From the cell containing the given text, extract its center point as (X, Y) coordinate. 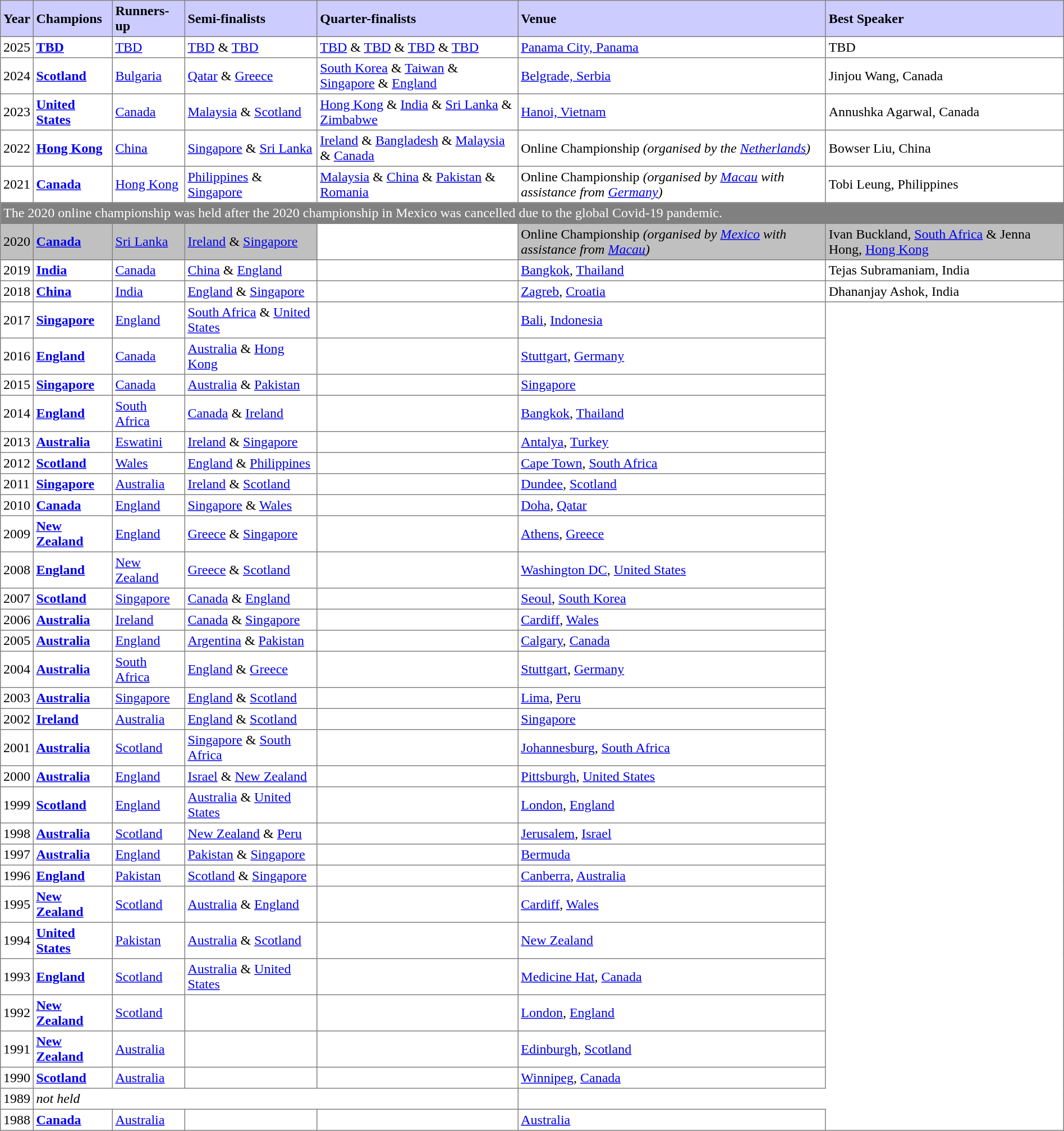
Sri Lanka (148, 241)
New Zealand & Peru (251, 834)
Canada & Singapore (251, 620)
Canberra, Australia (672, 876)
2000 (17, 776)
Ireland & Scotland (251, 484)
Semi-finalists (251, 19)
Edinburgh, Scotland (672, 1049)
Dundee, Scotland (672, 484)
England & Philippines (251, 463)
2013 (17, 442)
2020 (17, 241)
Australia & England (251, 904)
Pakistan & Singapore (251, 855)
2002 (17, 719)
2017 (17, 320)
Wales (148, 463)
Singapore & Wales (251, 505)
Winnipeg, Canada (672, 1078)
Singapore & Sri Lanka (251, 148)
Cape Town, South Africa (672, 463)
Venue (672, 19)
Medicine Hat, Canada (672, 977)
Philippines & Singapore (251, 184)
Zagreb, Croatia (672, 291)
Jerusalem, Israel (672, 834)
South Africa & United States (251, 320)
Annushka Agarwal, Canada (944, 112)
2016 (17, 356)
Calgary, Canada (672, 641)
1998 (17, 834)
2001 (17, 748)
Best Speaker (944, 19)
2021 (17, 184)
1999 (17, 805)
Ireland & Bangladesh & Malaysia & Canada (418, 148)
2009 (17, 534)
England & Greece (251, 669)
Australia & Hong Kong (251, 356)
1997 (17, 855)
Pittsburgh, United States (672, 776)
Bulgaria (148, 76)
Hanoi, Vietnam (672, 112)
Panama City, Panama (672, 47)
2014 (17, 413)
Ivan Buckland, South Africa & Jenna Hong, Hong Kong (944, 241)
2015 (17, 385)
Bowser Liu, China (944, 148)
2018 (17, 291)
Year (17, 19)
2023 (17, 112)
2024 (17, 76)
2012 (17, 463)
Scotland & Singapore (251, 876)
1990 (17, 1078)
Athens, Greece (672, 534)
Greece & Scotland (251, 570)
1989 (17, 1099)
TBD & TBD & TBD & TBD (418, 47)
Greece & Singapore (251, 534)
Australia & Scotland (251, 940)
2007 (17, 599)
1995 (17, 904)
2010 (17, 505)
Tejas Subramaniam, India (944, 271)
1991 (17, 1049)
1988 (17, 1120)
China & England (251, 271)
2006 (17, 620)
Jinjou Wang, Canada (944, 76)
1996 (17, 876)
Online Championship (organised by the Netherlands) (672, 148)
Eswatini (148, 442)
not held (276, 1099)
2022 (17, 148)
Tobi Leung, Philippines (944, 184)
Argentina & Pakistan (251, 641)
South Korea & Taiwan & Singapore & England (418, 76)
England & Singapore (251, 291)
Bermuda (672, 855)
1993 (17, 977)
Online Championship (organised by Mexico with assistance from Macau) (672, 241)
2019 (17, 271)
Washington DC, United States (672, 570)
2003 (17, 698)
2011 (17, 484)
Bali, Indonesia (672, 320)
Quarter-finalists (418, 19)
Canada & Ireland (251, 413)
2005 (17, 641)
TBD & TBD (251, 47)
Antalya, Turkey (672, 442)
Runners-up (148, 19)
Seoul, South Korea (672, 599)
Champions (73, 19)
Malaysia & Scotland (251, 112)
Doha, Qatar (672, 505)
Hong Kong & India & Sri Lanka & Zimbabwe (418, 112)
Israel & New Zealand (251, 776)
Malaysia & China & Pakistan & Romania (418, 184)
The 2020 online championship was held after the 2020 championship in Mexico was cancelled due to the global Covid-19 pandemic. (532, 213)
Canada & England (251, 599)
Johannesburg, South Africa (672, 748)
Online Championship (organised by Macau with assistance from Germany) (672, 184)
1994 (17, 940)
Qatar & Greece (251, 76)
Dhananjay Ashok, India (944, 291)
Belgrade, Serbia (672, 76)
Lima, Peru (672, 698)
2025 (17, 47)
2004 (17, 669)
2008 (17, 570)
Australia & Pakistan (251, 385)
Singapore & South Africa (251, 748)
1992 (17, 1013)
